Pinpoint the cell where the given text exists, returning its (x, y) midpoint coordinate. 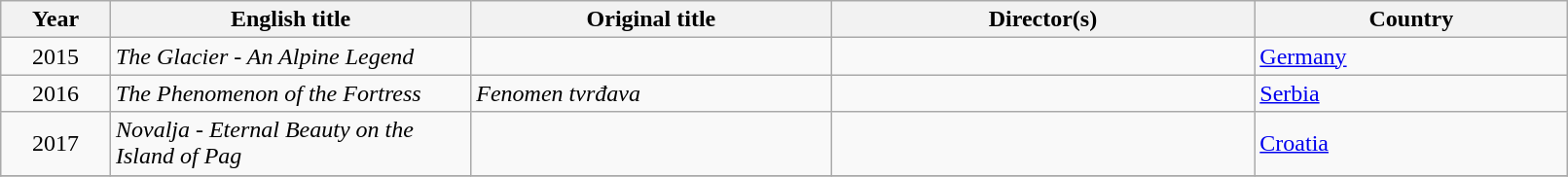
Country (1411, 19)
English title (290, 19)
Novalja - Eternal Beauty on the Island of Pag (290, 144)
2017 (56, 144)
The Glacier - An Alpine Legend (290, 56)
Croatia (1411, 144)
Original title (651, 19)
2016 (56, 93)
Germany (1411, 56)
Fenomen tvrđava (651, 93)
Director(s) (1043, 19)
2015 (56, 56)
The Phenomenon of the Fortress (290, 93)
Year (56, 19)
Serbia (1411, 93)
